Scan for the cell matching the given text and deliver its (X, Y) coordinate at center. 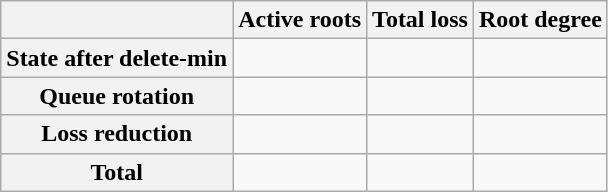
Total (117, 172)
Queue rotation (117, 96)
Loss reduction (117, 134)
Total loss (420, 20)
State after delete-min (117, 58)
Active roots (300, 20)
Root degree (540, 20)
